Return [x, y] of the center of cell containing provided text 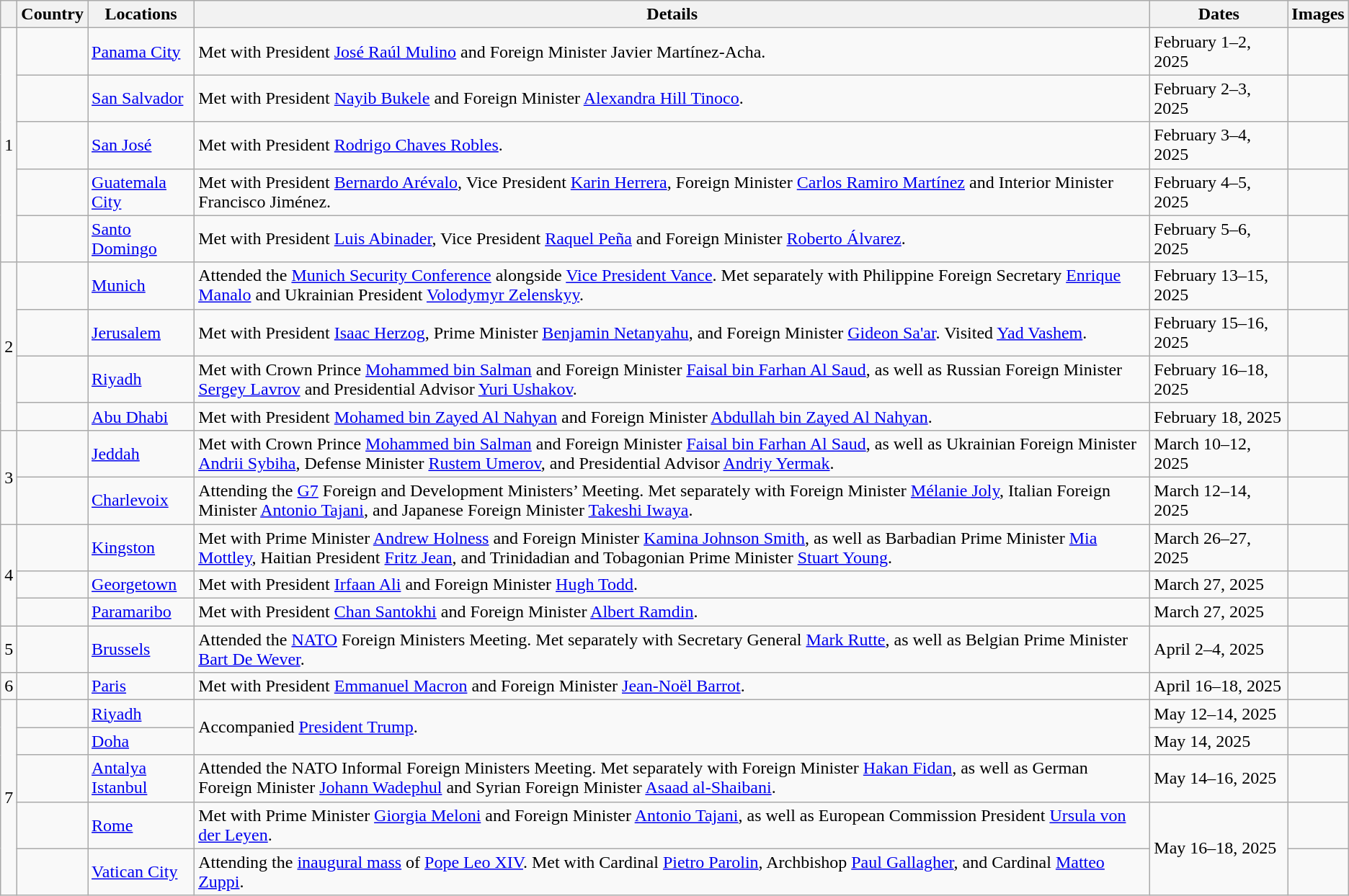
4 [9, 575]
Met with President Bernardo Arévalo, Vice President Karin Herrera, Foreign Minister Carlos Ramiro Martínez and Interior Minister Francisco Jiménez. [672, 192]
February 15–16, 2025 [1219, 333]
Charlevoix [141, 500]
May 14–16, 2025 [1219, 778]
February 5–6, 2025 [1219, 239]
Attended the NATO Foreign Ministers Meeting. Met separately with Secretary General Mark Rutte, as well as Belgian Prime Minister Bart De Wever. [672, 650]
Rome [141, 825]
Met with President José Raúl Mulino and Foreign Minister Javier Martínez-Acha. [672, 52]
Met with President Nayib Bukele and Foreign Minister Alexandra Hill Tinoco. [672, 98]
February 16–18, 2025 [1219, 379]
Brussels [141, 650]
Panama City [141, 52]
Met with President Irfaan Ali and Foreign Minister Hugh Todd. [672, 585]
February 4–5, 2025 [1219, 192]
May 16–18, 2025 [1219, 848]
Georgetown [141, 585]
Met with Prime Minister Giorgia Meloni and Foreign Minister Antonio Tajani, as well as European Commission President Ursula von der Leyen. [672, 825]
Country [53, 14]
Images [1318, 14]
Munich [141, 285]
1 [9, 145]
San José [141, 145]
6 [9, 686]
Vatican City [141, 872]
Dates [1219, 14]
Jeddah [141, 454]
May 14, 2025 [1219, 741]
Santo Domingo [141, 239]
San Salvador [141, 98]
Met with President Luis Abinader, Vice President Raquel Peña and Foreign Minister Roberto Álvarez. [672, 239]
March 10–12, 2025 [1219, 454]
April 2–4, 2025 [1219, 650]
2 [9, 346]
February 3–4, 2025 [1219, 145]
Paris [141, 686]
Met with President Mohamed bin Zayed Al Nahyan and Foreign Minister Abdullah bin Zayed Al Nahyan. [672, 416]
Abu Dhabi [141, 416]
February 18, 2025 [1219, 416]
April 16–18, 2025 [1219, 686]
Paramaribo [141, 612]
Attending the inaugural mass of Pope Leo XIV. Met with Cardinal Pietro Parolin, Archbishop Paul Gallagher, and Cardinal Matteo Zuppi. [672, 872]
March 26–27, 2025 [1219, 547]
Met with President Isaac Herzog, Prime Minister Benjamin Netanyahu, and Foreign Minister Gideon Sa'ar. Visited Yad Vashem. [672, 333]
Kingston [141, 547]
Met with President Chan Santokhi and Foreign Minister Albert Ramdin. [672, 612]
Jerusalem [141, 333]
AntalyaIstanbul [141, 778]
3 [9, 477]
Locations [141, 14]
5 [9, 650]
7 [9, 798]
Guatemala City [141, 192]
Met with President Rodrigo Chaves Robles. [672, 145]
Doha [141, 741]
Details [672, 14]
Accompanied President Trump. [672, 727]
March 12–14, 2025 [1219, 500]
February 1–2, 2025 [1219, 52]
February 13–15, 2025 [1219, 285]
Met with President Emmanuel Macron and Foreign Minister Jean-Noël Barrot. [672, 686]
February 2–3, 2025 [1219, 98]
May 12–14, 2025 [1219, 714]
